For the text-containing cell, return its midpoint in (X, Y) coordinate format. 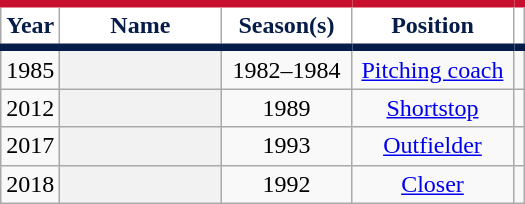
1992 (286, 184)
1985 (30, 68)
Closer (432, 184)
Shortstop (432, 108)
Pitching coach (432, 68)
Outfielder (432, 146)
2012 (30, 108)
Season(s) (286, 26)
Year (30, 26)
2018 (30, 184)
Name (140, 26)
1982–1984 (286, 68)
2017 (30, 146)
Position (432, 26)
1989 (286, 108)
1993 (286, 146)
